Search for the cell housing the specified text and yield its [X, Y] center coordinate. 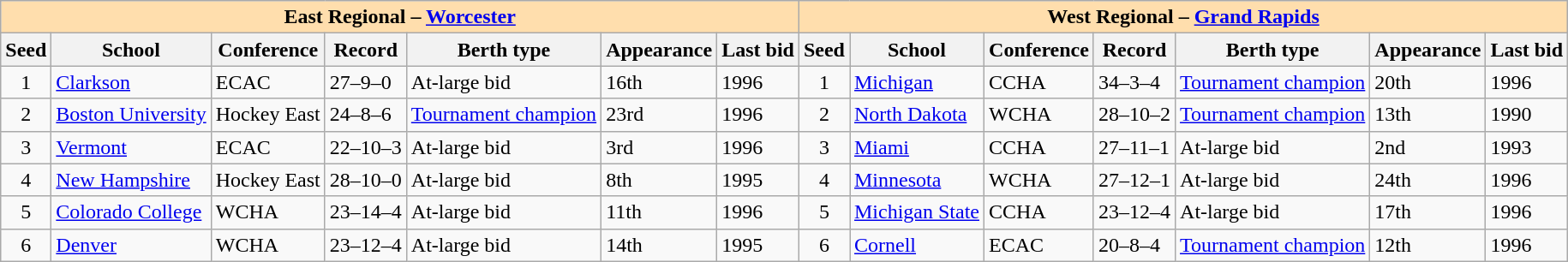
16th [660, 82]
2nd [1427, 147]
27–12–1 [1134, 180]
12th [1427, 245]
8th [660, 180]
Miami [917, 147]
11th [660, 212]
24–8–6 [365, 115]
23rd [660, 115]
3rd [660, 147]
27–9–0 [365, 82]
East Regional – Worcester [400, 17]
13th [1427, 115]
West Regional – Grand Rapids [1182, 17]
Michigan [917, 82]
20–8–4 [1134, 245]
14th [660, 245]
28–10–0 [365, 180]
North Dakota [917, 115]
22–10–3 [365, 147]
Minnesota [917, 180]
Michigan State [917, 212]
New Hampshire [131, 180]
27–11–1 [1134, 147]
34–3–4 [1134, 82]
1993 [1527, 147]
Denver [131, 245]
Boston University [131, 115]
Clarkson [131, 82]
Vermont [131, 147]
Colorado College [131, 212]
Cornell [917, 245]
20th [1427, 82]
24th [1427, 180]
28–10–2 [1134, 115]
23–14–4 [365, 212]
1990 [1527, 115]
17th [1427, 212]
